Pinpoint the cell where the given text exists, returning its (x, y) midpoint coordinate. 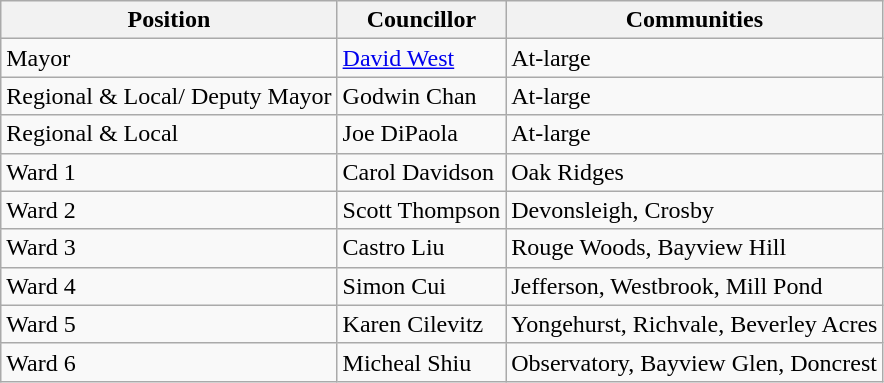
Communities (694, 20)
Joe DiPaola (422, 134)
Castro Liu (422, 248)
Oak Ridges (694, 172)
Regional & Local (169, 134)
Regional & Local/ Deputy Mayor (169, 96)
Position (169, 20)
Mayor (169, 58)
Councillor (422, 20)
Devonsleigh, Crosby (694, 210)
Carol Davidson (422, 172)
Ward 4 (169, 286)
Ward 6 (169, 362)
Ward 1 (169, 172)
Ward 3 (169, 248)
Ward 2 (169, 210)
Karen Cilevitz (422, 324)
Observatory, Bayview Glen, Doncrest (694, 362)
Godwin Chan (422, 96)
David West (422, 58)
Simon Cui (422, 286)
Micheal Shiu (422, 362)
Yongehurst, Richvale, Beverley Acres (694, 324)
Jefferson, Westbrook, Mill Pond (694, 286)
Ward 5 (169, 324)
Rouge Woods, Bayview Hill (694, 248)
Scott Thompson (422, 210)
